Identify which cell holds the provided text, then report its (X, Y) central coordinate. 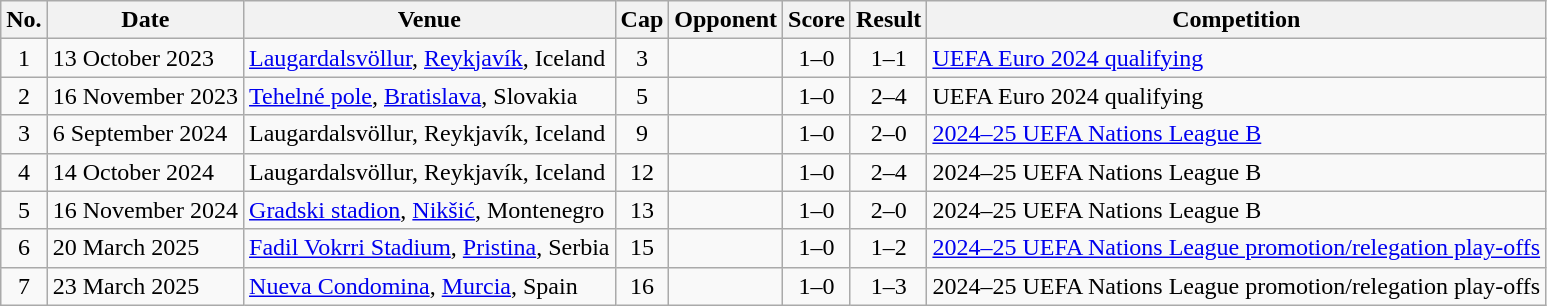
1–3 (888, 286)
Opponent (726, 20)
13 (642, 210)
1–2 (888, 248)
6 September 2024 (145, 134)
Cap (642, 20)
1–1 (888, 58)
20 March 2025 (145, 248)
Competition (1236, 20)
15 (642, 248)
13 October 2023 (145, 58)
2 (24, 96)
Date (145, 20)
6 (24, 248)
14 October 2024 (145, 172)
7 (24, 286)
Gradski stadion, Nikšić, Montenegro (430, 210)
Score (817, 20)
Result (888, 20)
No. (24, 20)
Venue (430, 20)
16 November 2024 (145, 210)
23 March 2025 (145, 286)
16 (642, 286)
4 (24, 172)
Tehelné pole, Bratislava, Slovakia (430, 96)
12 (642, 172)
Nueva Condomina, Murcia, Spain (430, 286)
1 (24, 58)
16 November 2023 (145, 96)
Fadil Vokrri Stadium, Pristina, Serbia (430, 248)
9 (642, 134)
